Search for the cell housing the specified text and yield its [X, Y] center coordinate. 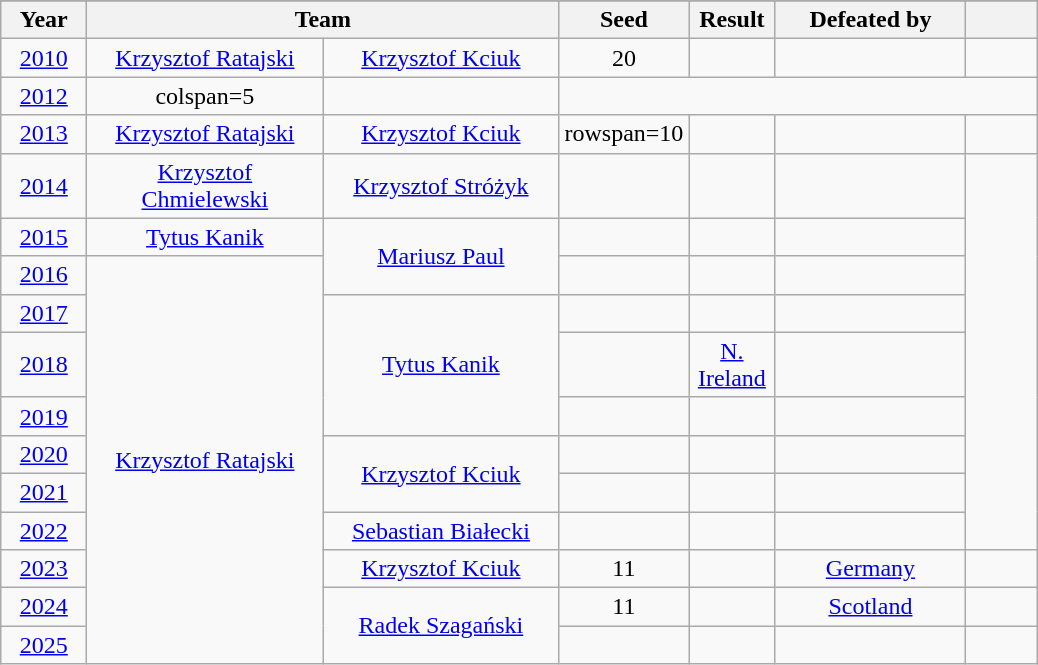
2017 [44, 313]
Krzysztof Stróżyk [441, 186]
2020 [44, 454]
Germany [870, 569]
2025 [44, 645]
2024 [44, 607]
2010 [44, 58]
Krzysztof Chmielewski [205, 186]
2015 [44, 237]
Seed [624, 20]
20 [624, 58]
2019 [44, 416]
Sebastian Białecki [441, 531]
Result [732, 20]
N. Ireland [732, 364]
2012 [44, 96]
Defeated by [870, 20]
2022 [44, 531]
Mariusz Paul [441, 256]
2016 [44, 275]
2013 [44, 134]
colspan=5 [205, 96]
Year [44, 20]
Radek Szagański [441, 626]
rowspan=10 [624, 134]
Scotland [870, 607]
2014 [44, 186]
2021 [44, 492]
Team [323, 20]
2023 [44, 569]
2018 [44, 364]
